Pinpoint the cell where the given text exists, returning its [X, Y] midpoint coordinate. 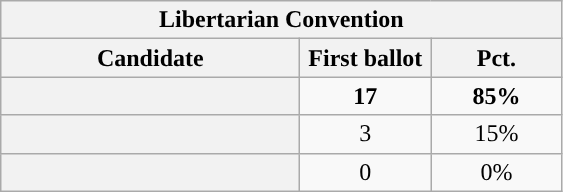
Candidate [150, 58]
Pct. [496, 58]
0 [366, 172]
85% [496, 96]
Libertarian Convention [282, 20]
First ballot [366, 58]
0% [496, 172]
3 [366, 134]
15% [496, 134]
17 [366, 96]
